Determine the (x, y) coordinate at the center of the cell enclosing the given text.  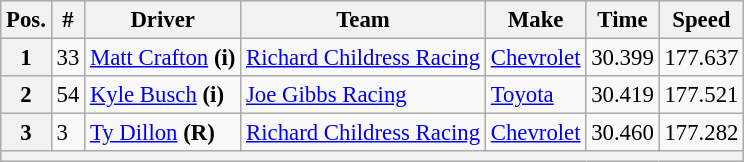
Joe Gibbs Racing (364, 95)
Speed (702, 20)
Toyota (535, 95)
33 (68, 58)
Kyle Busch (i) (163, 95)
# (68, 20)
Ty Dillon (R) (163, 133)
Pos. (26, 20)
177.637 (702, 58)
30.399 (622, 58)
Team (364, 20)
177.282 (702, 133)
30.419 (622, 95)
Driver (163, 20)
Make (535, 20)
2 (26, 95)
Time (622, 20)
1 (26, 58)
54 (68, 95)
177.521 (702, 95)
Matt Crafton (i) (163, 58)
30.460 (622, 133)
